Output the [x, y] coordinate of the center of the cell containing the given text.  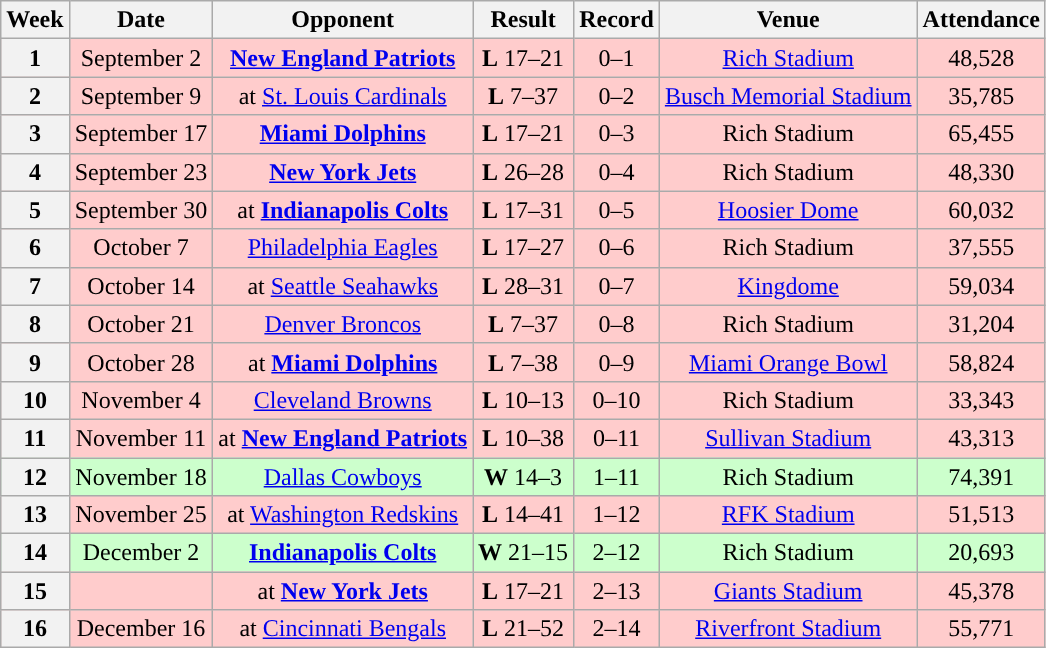
8 [35, 324]
0–7 [617, 286]
0–11 [617, 438]
New England Patriots [343, 58]
L 7–38 [524, 362]
13 [35, 515]
November 25 [141, 515]
0–9 [617, 362]
2–14 [617, 629]
33,343 [981, 400]
1–11 [617, 477]
Venue [788, 20]
0–3 [617, 134]
at Washington Redskins [343, 515]
September 2 [141, 58]
74,391 [981, 477]
0–8 [617, 324]
6 [35, 248]
Cleveland Browns [343, 400]
November 4 [141, 400]
0–5 [617, 210]
15 [35, 591]
37,555 [981, 248]
October 14 [141, 286]
0–2 [617, 96]
October 21 [141, 324]
September 17 [141, 134]
5 [35, 210]
Opponent [343, 20]
L 28–31 [524, 286]
September 23 [141, 172]
L 17–31 [524, 210]
L 21–52 [524, 629]
Date [141, 20]
4 [35, 172]
Record [617, 20]
October 28 [141, 362]
Miami Dolphins [343, 134]
Denver Broncos [343, 324]
Indianapolis Colts [343, 553]
16 [35, 629]
New York Jets [343, 172]
L 14–41 [524, 515]
Riverfront Stadium [788, 629]
Week [35, 20]
Sullivan Stadium [788, 438]
0–1 [617, 58]
2 [35, 96]
2–12 [617, 553]
December 16 [141, 629]
55,771 [981, 629]
7 [35, 286]
Philadelphia Eagles [343, 248]
L 26–28 [524, 172]
3 [35, 134]
Dallas Cowboys [343, 477]
12 [35, 477]
Hoosier Dome [788, 210]
September 30 [141, 210]
at New England Patriots [343, 438]
W 14–3 [524, 477]
Giants Stadium [788, 591]
58,824 [981, 362]
at Miami Dolphins [343, 362]
1–12 [617, 515]
September 9 [141, 96]
35,785 [981, 96]
9 [35, 362]
10 [35, 400]
RFK Stadium [788, 515]
at Seattle Seahawks [343, 286]
14 [35, 553]
at Indianapolis Colts [343, 210]
48,528 [981, 58]
November 18 [141, 477]
Attendance [981, 20]
L 17–27 [524, 248]
Result [524, 20]
45,378 [981, 591]
65,455 [981, 134]
W 21–15 [524, 553]
2–13 [617, 591]
October 7 [141, 248]
0–4 [617, 172]
Busch Memorial Stadium [788, 96]
59,034 [981, 286]
L 10–38 [524, 438]
43,313 [981, 438]
1 [35, 58]
31,204 [981, 324]
December 2 [141, 553]
at New York Jets [343, 591]
11 [35, 438]
at Cincinnati Bengals [343, 629]
at St. Louis Cardinals [343, 96]
November 11 [141, 438]
51,513 [981, 515]
Miami Orange Bowl [788, 362]
20,693 [981, 553]
60,032 [981, 210]
Kingdome [788, 286]
48,330 [981, 172]
0–6 [617, 248]
L 10–13 [524, 400]
0–10 [617, 400]
